Identify which cell holds the provided text, then report its [X, Y] central coordinate. 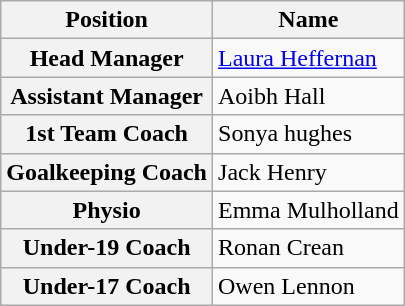
Assistant Manager [107, 96]
1st Team Coach [107, 134]
Emma Mulholland [309, 210]
Aoibh Hall [309, 96]
Under-19 Coach [107, 248]
Jack Henry [309, 172]
Position [107, 20]
Sonya hughes [309, 134]
Laura Heffernan [309, 58]
Under-17 Coach [107, 286]
Owen Lennon [309, 286]
Goalkeeping Coach [107, 172]
Physio [107, 210]
Head Manager [107, 58]
Name [309, 20]
Ronan Crean [309, 248]
